Scan for the cell matching the given text and deliver its (x, y) coordinate at center. 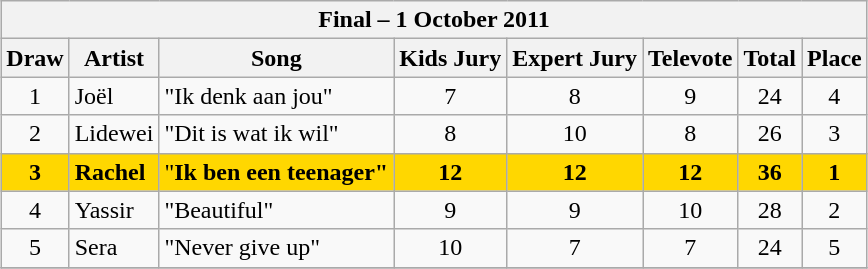
Song (276, 58)
"Beautiful" (276, 210)
Yassir (114, 210)
Sera (114, 248)
"Ik denk aan jou" (276, 96)
Expert Jury (575, 58)
Artist (114, 58)
Joël (114, 96)
"Dit is wat ik wil" (276, 134)
"Never give up" (276, 248)
Lidewei (114, 134)
Televote (690, 58)
36 (770, 172)
Place (835, 58)
"Ik ben een teenager" (276, 172)
Total (770, 58)
Kids Jury (450, 58)
26 (770, 134)
Final – 1 October 2011 (434, 20)
Rachel (114, 172)
28 (770, 210)
Draw (35, 58)
